Locate the cell with the specified text and output its [x, y] center coordinate. 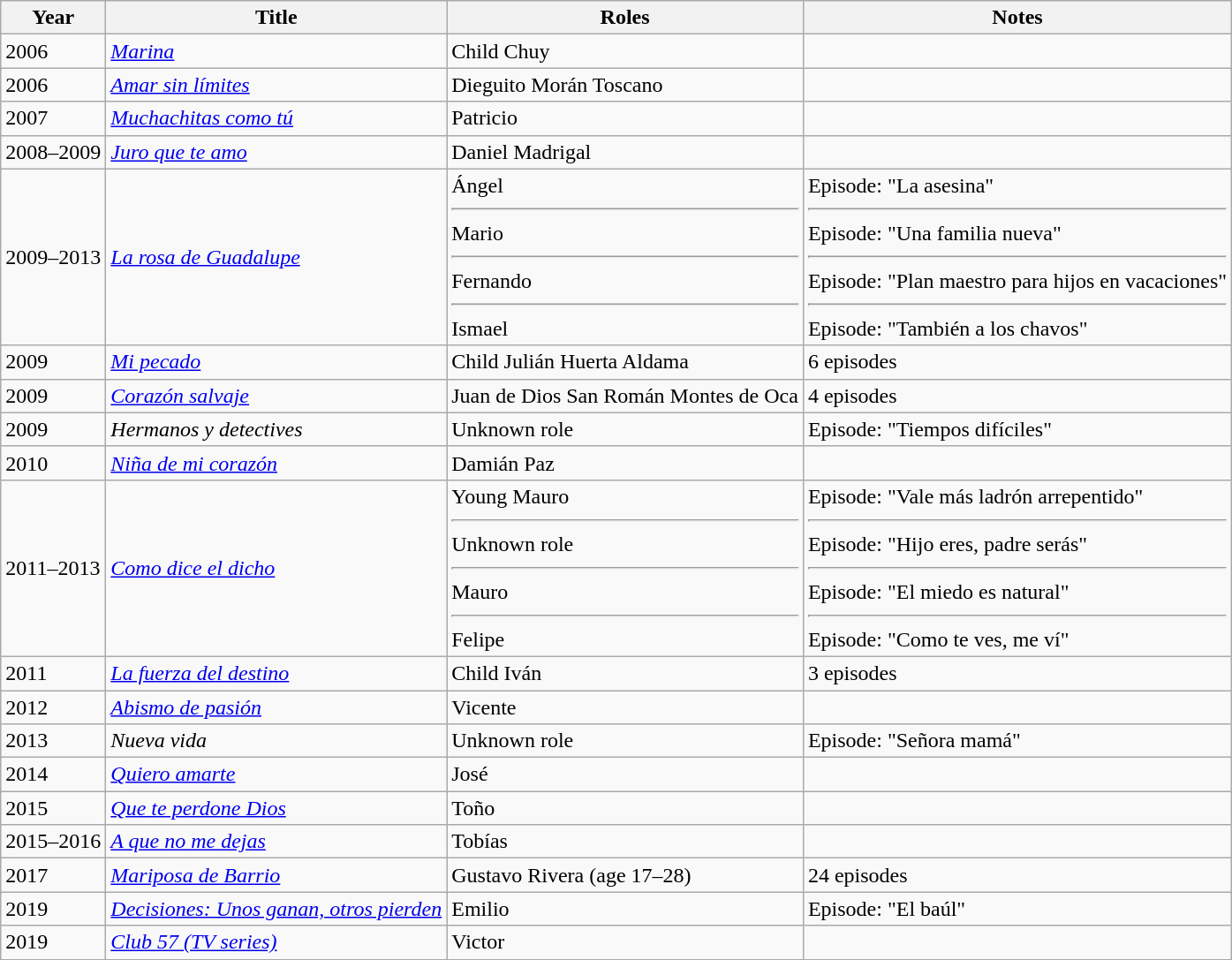
Marina [276, 51]
Hermanos y detectives [276, 429]
Gustavo Rivera (age 17–28) [625, 875]
Quiero amarte [276, 775]
Muchachitas como tú [276, 118]
José [625, 775]
Title [276, 18]
2008–2009 [53, 152]
6 episodes [1017, 362]
Year [53, 18]
4 episodes [1017, 396]
2011 [53, 673]
Corazón salvaje [276, 396]
2011–2013 [53, 568]
2010 [53, 463]
2009–2013 [53, 257]
Mi pecado [276, 362]
24 episodes [1017, 875]
Niña de mi corazón [276, 463]
La rosa de Guadalupe [276, 257]
Toño [625, 808]
Club 57 (TV series) [276, 942]
Notes [1017, 18]
Episode: "Vale más ladrón arrepentido"Episode: "Hijo eres, padre serás"Episode: "El miedo es natural"Episode: "Como te ves, me ví" [1017, 568]
Damián Paz [625, 463]
Episode: "Señora mamá" [1017, 741]
Patricio [625, 118]
Dieguito Morán Toscano [625, 85]
Que te perdone Dios [276, 808]
2012 [53, 707]
Juan de Dios San Román Montes de Oca [625, 396]
2014 [53, 775]
La fuerza del destino [276, 673]
ÁngelMarioFernandoIsmael [625, 257]
2013 [53, 741]
Nueva vida [276, 741]
Emilio [625, 909]
Child Chuy [625, 51]
Amar sin límites [276, 85]
2015 [53, 808]
2015–2016 [53, 842]
Decisiones: Unos ganan, otros pierden [276, 909]
Victor [625, 942]
Young MauroUnknown roleMauroFelipe [625, 568]
2017 [53, 875]
Juro que te amo [276, 152]
Tobías [625, 842]
Abismo de pasión [276, 707]
Episode: "El baúl" [1017, 909]
Child Julián Huerta Aldama [625, 362]
Episode: "Tiempos difíciles" [1017, 429]
Roles [625, 18]
3 episodes [1017, 673]
Como dice el dicho [276, 568]
2007 [53, 118]
Episode: "La asesina"Episode: "Una familia nueva"Episode: "Plan maestro para hijos en vacaciones"Episode: "También a los chavos" [1017, 257]
Daniel Madrigal [625, 152]
Child Iván [625, 673]
A que no me dejas [276, 842]
Vicente [625, 707]
Mariposa de Barrio [276, 875]
